Locate the cell with the specified text and output its (x, y) center coordinate. 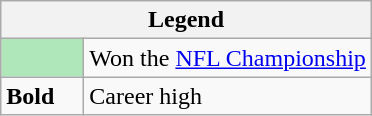
Legend (186, 20)
Career high (228, 96)
Bold (42, 96)
Won the NFL Championship (228, 58)
